Search for the cell housing the specified text and yield its (x, y) center coordinate. 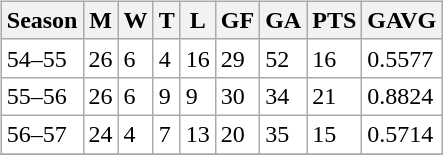
54–55 (42, 58)
29 (237, 58)
GA (284, 20)
W (136, 20)
34 (284, 96)
21 (334, 96)
13 (198, 134)
20 (237, 134)
56–57 (42, 134)
M (100, 20)
Season (42, 20)
15 (334, 134)
7 (166, 134)
0.5714 (402, 134)
GF (237, 20)
GAVG (402, 20)
35 (284, 134)
T (166, 20)
52 (284, 58)
0.5577 (402, 58)
L (198, 20)
0.8824 (402, 96)
24 (100, 134)
55–56 (42, 96)
30 (237, 96)
PTS (334, 20)
